Scan for the cell matching the given text and deliver its (x, y) coordinate at center. 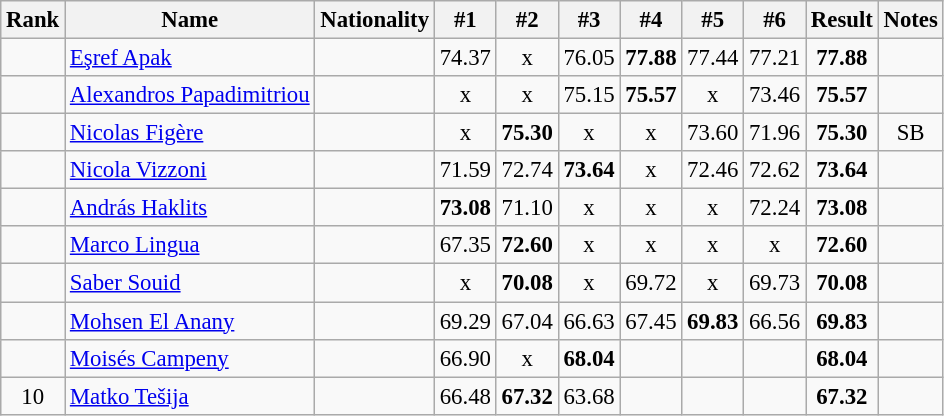
Rank (33, 20)
Marco Lingua (190, 245)
73.46 (775, 95)
Saber Souid (190, 283)
67.04 (527, 321)
75.15 (589, 95)
Nicolas Figère (190, 133)
76.05 (589, 58)
Matko Tešija (190, 396)
#6 (775, 20)
Alexandros Papadimitriou (190, 95)
Name (190, 20)
Notes (910, 20)
#5 (713, 20)
Result (842, 20)
Mohsen El Anany (190, 321)
67.35 (465, 245)
#4 (651, 20)
69.29 (465, 321)
66.56 (775, 321)
66.48 (465, 396)
74.37 (465, 58)
Moisés Campeny (190, 358)
72.62 (775, 170)
77.21 (775, 58)
69.72 (651, 283)
72.24 (775, 208)
72.74 (527, 170)
73.60 (713, 133)
71.96 (775, 133)
67.45 (651, 321)
10 (33, 396)
#2 (527, 20)
András Haklits (190, 208)
77.44 (713, 58)
72.46 (713, 170)
#3 (589, 20)
63.68 (589, 396)
71.10 (527, 208)
69.73 (775, 283)
71.59 (465, 170)
Eşref Apak (190, 58)
66.90 (465, 358)
Nicola Vizzoni (190, 170)
#1 (465, 20)
66.63 (589, 321)
Nationality (374, 20)
SB (910, 133)
